Return [X, Y] of the center of cell containing provided text 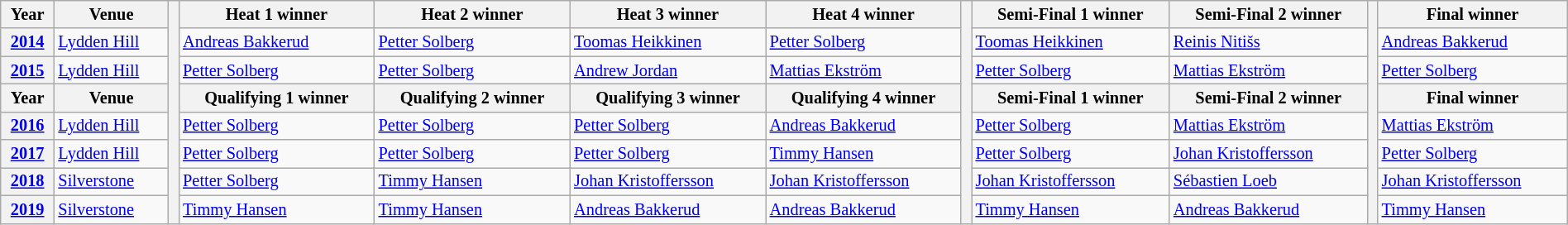
Qualifying 2 winner [473, 98]
Reinis Nitišs [1269, 42]
2018 [28, 181]
2017 [28, 154]
Heat 1 winner [276, 14]
Andrew Jordan [668, 70]
Sébastien Loeb [1269, 181]
Heat 4 winner [863, 14]
2016 [28, 126]
Qualifying 1 winner [276, 98]
2014 [28, 42]
2015 [28, 70]
Heat 2 winner [473, 14]
Qualifying 4 winner [863, 98]
2019 [28, 209]
Qualifying 3 winner [668, 98]
Heat 3 winner [668, 14]
